Pinpoint the cell where the given text exists, returning its (X, Y) midpoint coordinate. 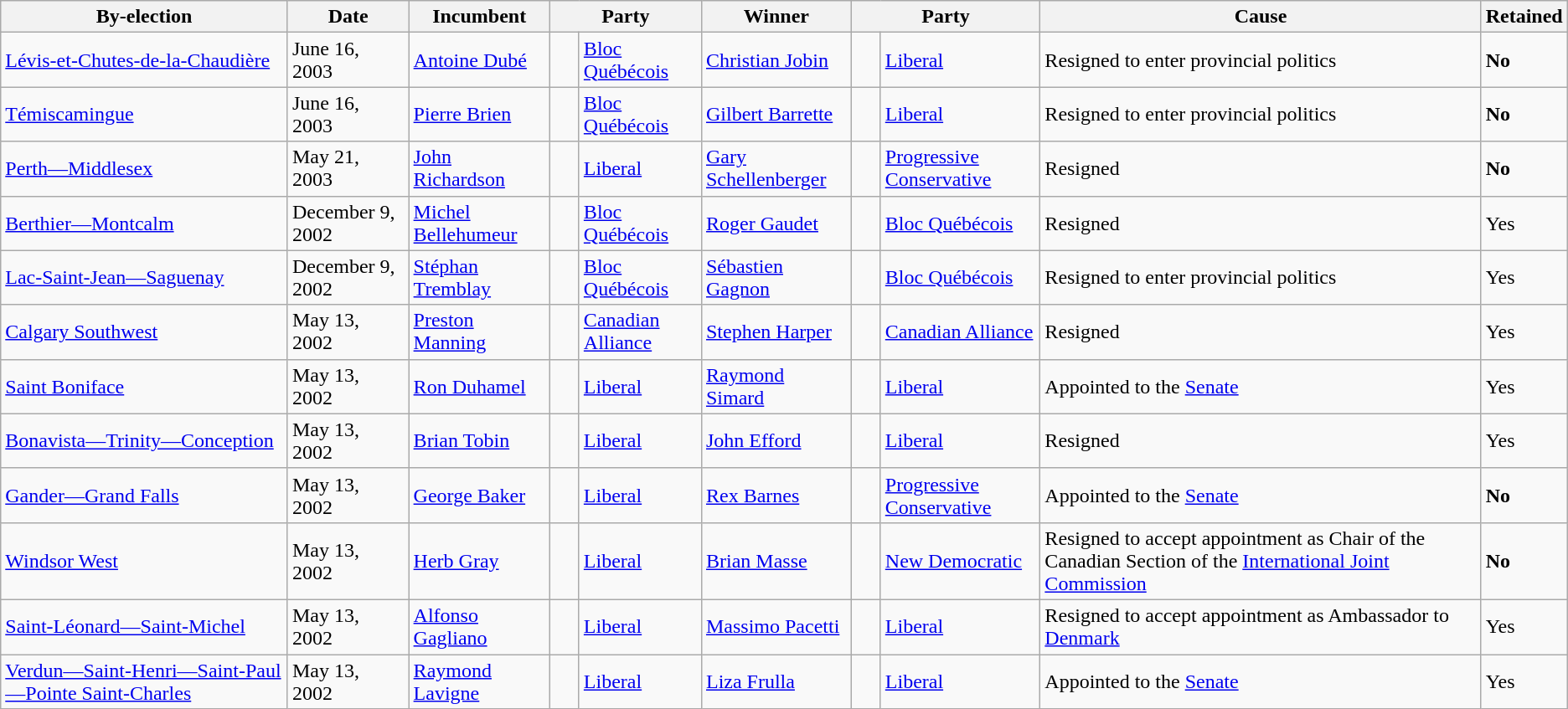
Raymond Simard (776, 387)
Cause (1261, 17)
New Democratic (960, 561)
Stéphan Tremblay (479, 278)
Incumbent (479, 17)
George Baker (479, 496)
Bonavista—Trinity—Conception (144, 440)
Resigned to accept appointment as Ambassador to Denmark (1261, 626)
Gary Schellenberger (776, 169)
John Richardson (479, 169)
Stephen Harper (776, 331)
Winner (776, 17)
Retained (1524, 17)
Windsor West (144, 561)
Lac-Saint-Jean—Saguenay (144, 278)
Perth—Middlesex (144, 169)
John Efford (776, 440)
Rex Barnes (776, 496)
Témiscamingue (144, 114)
Preston Manning (479, 331)
Gander—Grand Falls (144, 496)
Ron Duhamel (479, 387)
Christian Jobin (776, 60)
May 21, 2003 (348, 169)
Herb Gray (479, 561)
Sébastien Gagnon (776, 278)
Verdun—Saint-Henri—Saint-Paul—Pointe Saint-Charles (144, 681)
Saint-Léonard—Saint-Michel (144, 626)
Brian Masse (776, 561)
Saint Boniface (144, 387)
Michel Bellehumeur (479, 223)
Gilbert Barrette (776, 114)
By-election (144, 17)
Lévis-et-Chutes-de-la-Chaudière (144, 60)
Berthier—Montcalm (144, 223)
Roger Gaudet (776, 223)
Resigned to accept appointment as Chair of the Canadian Section of the International Joint Commission (1261, 561)
Pierre Brien (479, 114)
Antoine Dubé (479, 60)
Massimo Pacetti (776, 626)
Alfonso Gagliano (479, 626)
Raymond Lavigne (479, 681)
Calgary Southwest (144, 331)
Date (348, 17)
Brian Tobin (479, 440)
Liza Frulla (776, 681)
